Detect which cell encompasses the target text, then output its [X, Y] center coordinate. 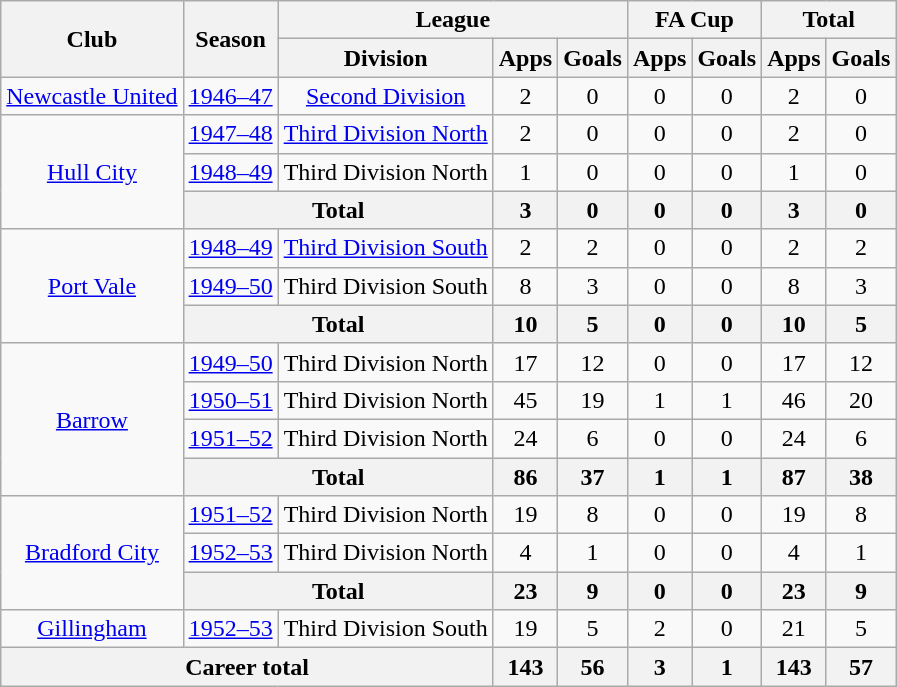
1950–51 [230, 400]
87 [794, 477]
League [452, 20]
21 [794, 629]
86 [525, 477]
56 [593, 667]
Bradford City [92, 553]
20 [861, 400]
37 [593, 477]
1947–48 [230, 134]
57 [861, 667]
Newcastle United [92, 96]
1946–47 [230, 96]
FA Cup [694, 20]
Barrow [92, 419]
Career total [247, 667]
Second Division [386, 96]
45 [525, 400]
46 [794, 400]
38 [861, 477]
Season [230, 39]
Port Vale [92, 286]
Club [92, 39]
Hull City [92, 172]
Gillingham [92, 629]
Division [386, 58]
